Extract the [X, Y] coordinate from the center of the cell holding the provided text.  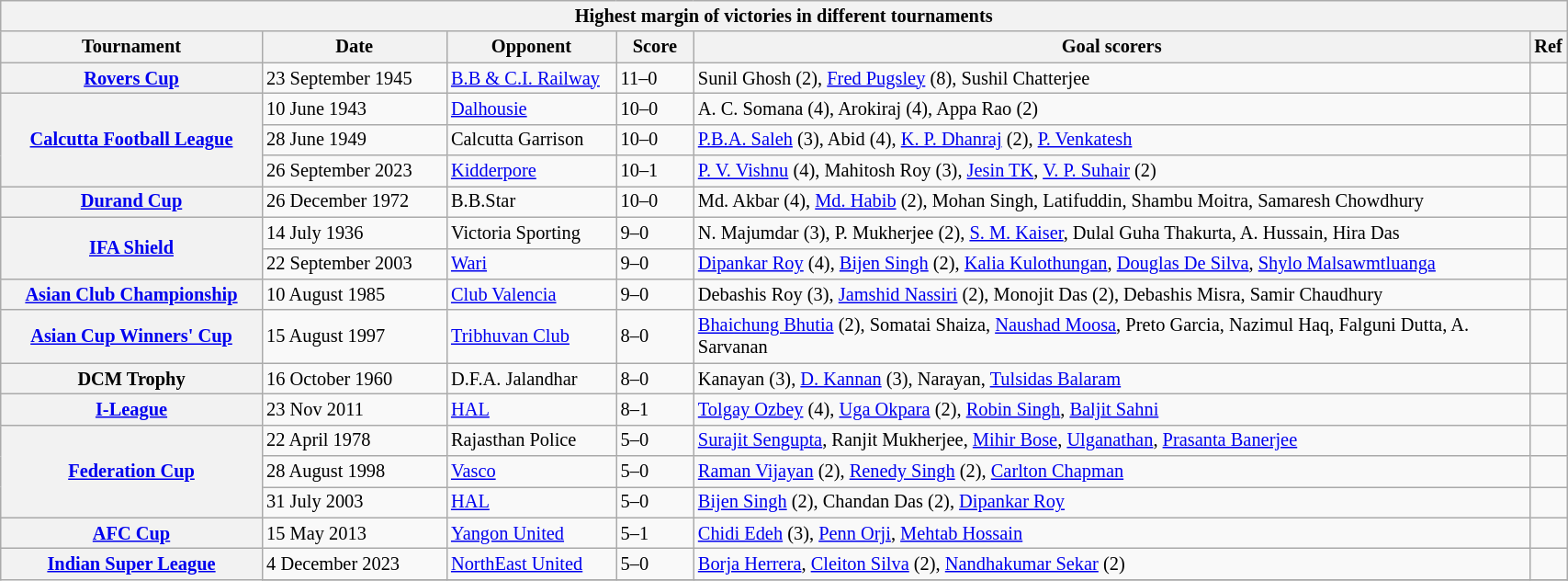
Kidderpore [531, 171]
Vasco [531, 472]
P. V. Vishnu (4), Mahitosh Roy (3), Jesin TK, V. P. Suhair (2) [1111, 171]
Md. Akbar (4), Md. Habib (2), Mohan Singh, Latifuddin, Shambu Moitra, Samaresh Chowdhury [1111, 201]
15 May 2013 [355, 533]
Dipankar Roy (4), Bijen Singh (2), Kalia Kulothungan, Douglas De Silva, Shylo Malsawmtluanga [1111, 264]
23 September 1945 [355, 78]
DCM Trophy [132, 379]
10–1 [655, 171]
Debashis Roy (3), Jamshid Nassiri (2), Monojit Das (2), Debashis Misra, Samir Chaudhury [1111, 294]
A. C. Somana (4), Arokiraj (4), Appa Rao (2) [1111, 108]
28 June 1949 [355, 140]
10 June 1943 [355, 108]
Calcutta Football League [132, 140]
IFA Shield [132, 248]
Score [655, 47]
4 December 2023 [355, 564]
Club Valencia [531, 294]
Chidi Edeh (3), Penn Orji, Mehtab Hossain [1111, 533]
AFC Cup [132, 533]
22 September 2003 [355, 264]
Borja Herrera, Cleiton Silva (2), Nandhakumar Sekar (2) [1111, 564]
B.B & C.I. Railway [531, 78]
Asian Club Championship [132, 294]
Rovers Cup [132, 78]
16 October 1960 [355, 379]
26 September 2023 [355, 171]
Rajasthan Police [531, 440]
22 April 1978 [355, 440]
31 July 2003 [355, 502]
23 Nov 2011 [355, 409]
Victoria Sporting [531, 233]
Dalhousie [531, 108]
5–1 [655, 533]
Highest margin of victories in different tournaments [784, 16]
Federation Cup [132, 471]
Asian Cup Winners' Cup [132, 336]
Indian Super League [132, 564]
I-League [132, 409]
D.F.A. Jalandhar [531, 379]
Goal scorers [1111, 47]
Tolgay Ozbey (4), Uga Okpara (2), Robin Singh, Baljit Sahni [1111, 409]
28 August 1998 [355, 472]
Surajit Sengupta, Ranjit Mukherjee, Mihir Bose, Ulganathan, Prasanta Banerjee [1111, 440]
Wari [531, 264]
8–1 [655, 409]
Yangon United [531, 533]
Opponent [531, 47]
Date [355, 47]
B.B.Star [531, 201]
N. Majumdar (3), P. Mukherjee (2), S. M. Kaiser, Dulal Guha Thakurta, A. Hussain, Hira Das [1111, 233]
NorthEast United [531, 564]
Sunil Ghosh (2), Fred Pugsley (8), Sushil Chatterjee [1111, 78]
Calcutta Garrison [531, 140]
Tribhuvan Club [531, 336]
Bijen Singh (2), Chandan Das (2), Dipankar Roy [1111, 502]
P.B.A. Saleh (3), Abid (4), K. P. Dhanraj (2), P. Venkatesh [1111, 140]
Ref [1548, 47]
14 July 1936 [355, 233]
10 August 1985 [355, 294]
15 August 1997 [355, 336]
26 December 1972 [355, 201]
Raman Vijayan (2), Renedy Singh (2), Carlton Chapman [1111, 472]
11–0 [655, 78]
Bhaichung Bhutia (2), Somatai Shaiza, Naushad Moosa, Preto Garcia, Nazimul Haq, Falguni Dutta, A. Sarvanan [1111, 336]
Durand Cup [132, 201]
Kanayan (3), D. Kannan (3), Narayan, Tulsidas Balaram [1111, 379]
Tournament [132, 47]
